Find where the given text appears and provide that cell's center as (x, y) coordinate. 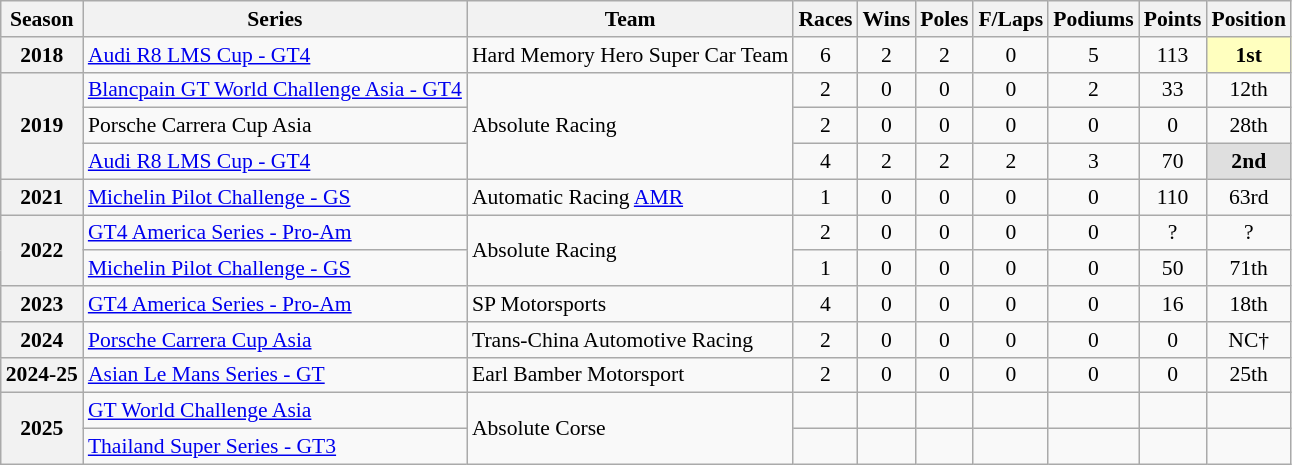
Position (1248, 19)
63rd (1248, 197)
70 (1173, 162)
2019 (42, 126)
2022 (42, 250)
16 (1173, 304)
3 (1094, 162)
F/Laps (1010, 19)
Series (275, 19)
18th (1248, 304)
Blancpain GT World Challenge Asia - GT4 (275, 90)
28th (1248, 126)
2024-25 (42, 375)
GT World Challenge Asia (275, 411)
SP Motorsports (630, 304)
Team (630, 19)
50 (1173, 269)
12th (1248, 90)
Podiums (1094, 19)
Points (1173, 19)
110 (1173, 197)
5 (1094, 55)
2025 (42, 428)
NC† (1248, 340)
2021 (42, 197)
Absolute Corse (630, 428)
Automatic Racing AMR (630, 197)
2018 (42, 55)
Trans-China Automotive Racing (630, 340)
Earl Bamber Motorsport (630, 375)
Races (825, 19)
Poles (944, 19)
33 (1173, 90)
25th (1248, 375)
Wins (887, 19)
2024 (42, 340)
Thailand Super Series - GT3 (275, 447)
6 (825, 55)
2023 (42, 304)
71th (1248, 269)
Hard Memory Hero Super Car Team (630, 55)
Asian Le Mans Series - GT (275, 375)
113 (1173, 55)
Season (42, 19)
2nd (1248, 162)
1st (1248, 55)
